From the cell containing the given text, extract its center point as [X, Y] coordinate. 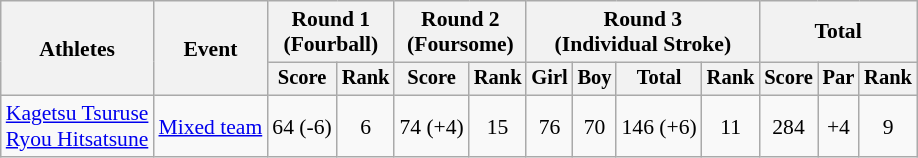
9 [888, 126]
74 (+4) [431, 126]
Round 2(Foursome) [460, 32]
284 [788, 126]
Round 3(Individual Stroke) [642, 32]
Mixed team [210, 126]
Par [839, 79]
Girl [549, 79]
64 (-6) [302, 126]
146 (+6) [658, 126]
Kagetsu TsuruseRyou Hitsatsune [78, 126]
76 [549, 126]
70 [595, 126]
6 [366, 126]
Athletes [78, 48]
Round 1(Fourball) [330, 32]
15 [498, 126]
Boy [595, 79]
Event [210, 48]
+4 [839, 126]
11 [731, 126]
